Determine the [X, Y] coordinate at the center of the cell enclosing the given text.  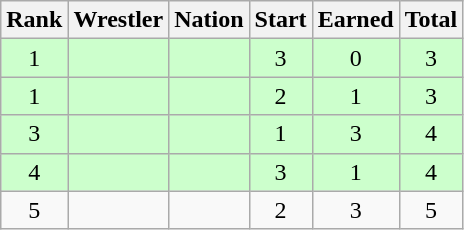
Rank [34, 20]
Total [431, 20]
Nation [209, 20]
Start [280, 20]
Wrestler [118, 20]
Earned [356, 20]
0 [356, 58]
